Pinpoint the cell where the given text exists, returning its (X, Y) midpoint coordinate. 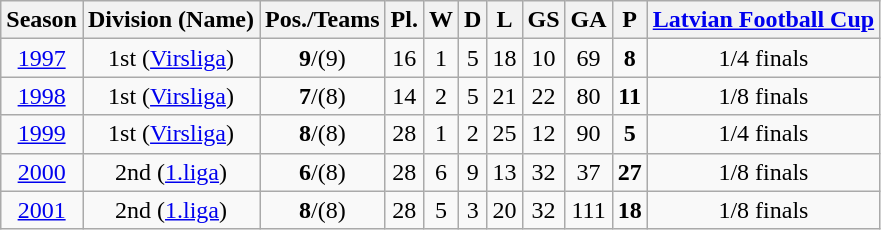
1998 (42, 96)
80 (588, 96)
D (473, 20)
10 (544, 58)
GA (588, 20)
P (630, 20)
2001 (42, 210)
25 (504, 134)
11 (630, 96)
6/(8) (323, 172)
69 (588, 58)
L (504, 20)
3 (473, 210)
1997 (42, 58)
22 (544, 96)
Pos./Teams (323, 20)
9/(9) (323, 58)
2000 (42, 172)
Pl. (404, 20)
21 (504, 96)
GS (544, 20)
90 (588, 134)
16 (404, 58)
14 (404, 96)
Season (42, 20)
9 (473, 172)
W (440, 20)
20 (504, 210)
8 (630, 58)
Latvian Football Cup (763, 20)
13 (504, 172)
111 (588, 210)
37 (588, 172)
1999 (42, 134)
27 (630, 172)
6 (440, 172)
Division (Name) (170, 20)
12 (544, 134)
7/(8) (323, 96)
